From the cell containing the given text, extract its center point as [X, Y] coordinate. 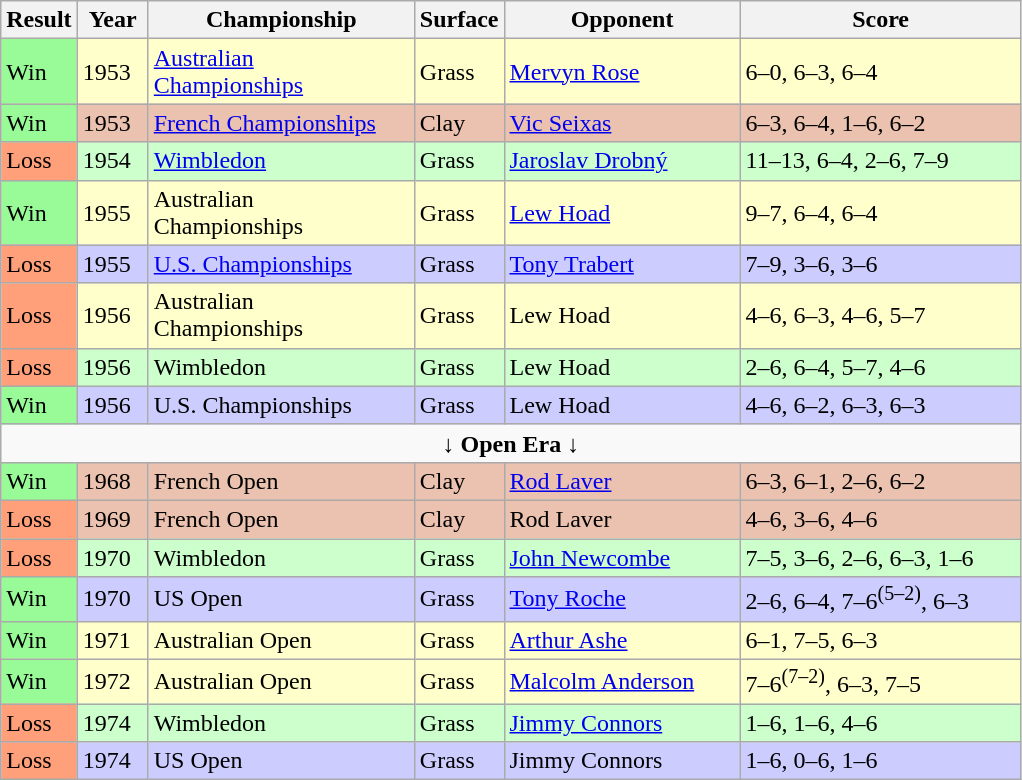
Championship [281, 20]
4–6, 6–3, 4–6, 5–7 [880, 316]
1–6, 1–6, 4–6 [880, 723]
1969 [112, 519]
7–5, 3–6, 2–6, 6–3, 1–6 [880, 557]
French Championships [281, 123]
Score [880, 20]
2–6, 6–4, 7–6(5–2), 6–3 [880, 600]
Vic Seixas [622, 123]
Arthur Ashe [622, 640]
7–9, 3–6, 3–6 [880, 264]
1–6, 0–6, 1–6 [880, 761]
Tony Trabert [622, 264]
6–0, 6–3, 6–4 [880, 72]
Mervyn Rose [622, 72]
Malcolm Anderson [622, 682]
Result [39, 20]
11–13, 6–4, 2–6, 7–9 [880, 161]
John Newcombe [622, 557]
↓ Open Era ↓ [511, 443]
6–3, 6–4, 1–6, 6–2 [880, 123]
Tony Roche [622, 600]
7–6(7–2), 6–3, 7–5 [880, 682]
6–3, 6–1, 2–6, 6–2 [880, 481]
Year [112, 20]
4–6, 6–2, 6–3, 6–3 [880, 405]
Surface [459, 20]
Opponent [622, 20]
9–7, 6–4, 6–4 [880, 212]
1971 [112, 640]
6–1, 7–5, 6–3 [880, 640]
Jaroslav Drobný [622, 161]
4–6, 3–6, 4–6 [880, 519]
1972 [112, 682]
2–6, 6–4, 5–7, 4–6 [880, 367]
1954 [112, 161]
1968 [112, 481]
